Extract the (x, y) coordinate from the center of the cell holding the provided text.  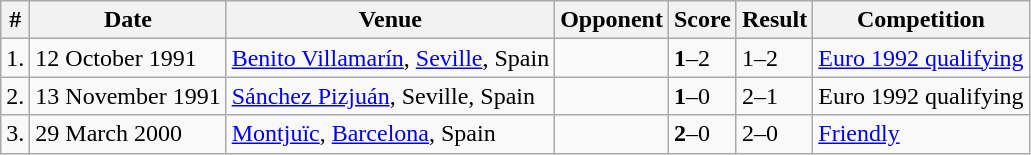
Competition (921, 20)
12 October 1991 (128, 58)
13 November 1991 (128, 96)
2. (16, 96)
Venue (390, 20)
Sánchez Pizjuán, Seville, Spain (390, 96)
Friendly (921, 134)
3. (16, 134)
Opponent (612, 20)
29 March 2000 (128, 134)
Benito Villamarín, Seville, Spain (390, 58)
2–1 (774, 96)
Score (702, 20)
Montjuïc, Barcelona, Spain (390, 134)
Date (128, 20)
1. (16, 58)
# (16, 20)
1–0 (702, 96)
Result (774, 20)
